Provide the (x, y) coordinate of the cell's center where the given text is located.  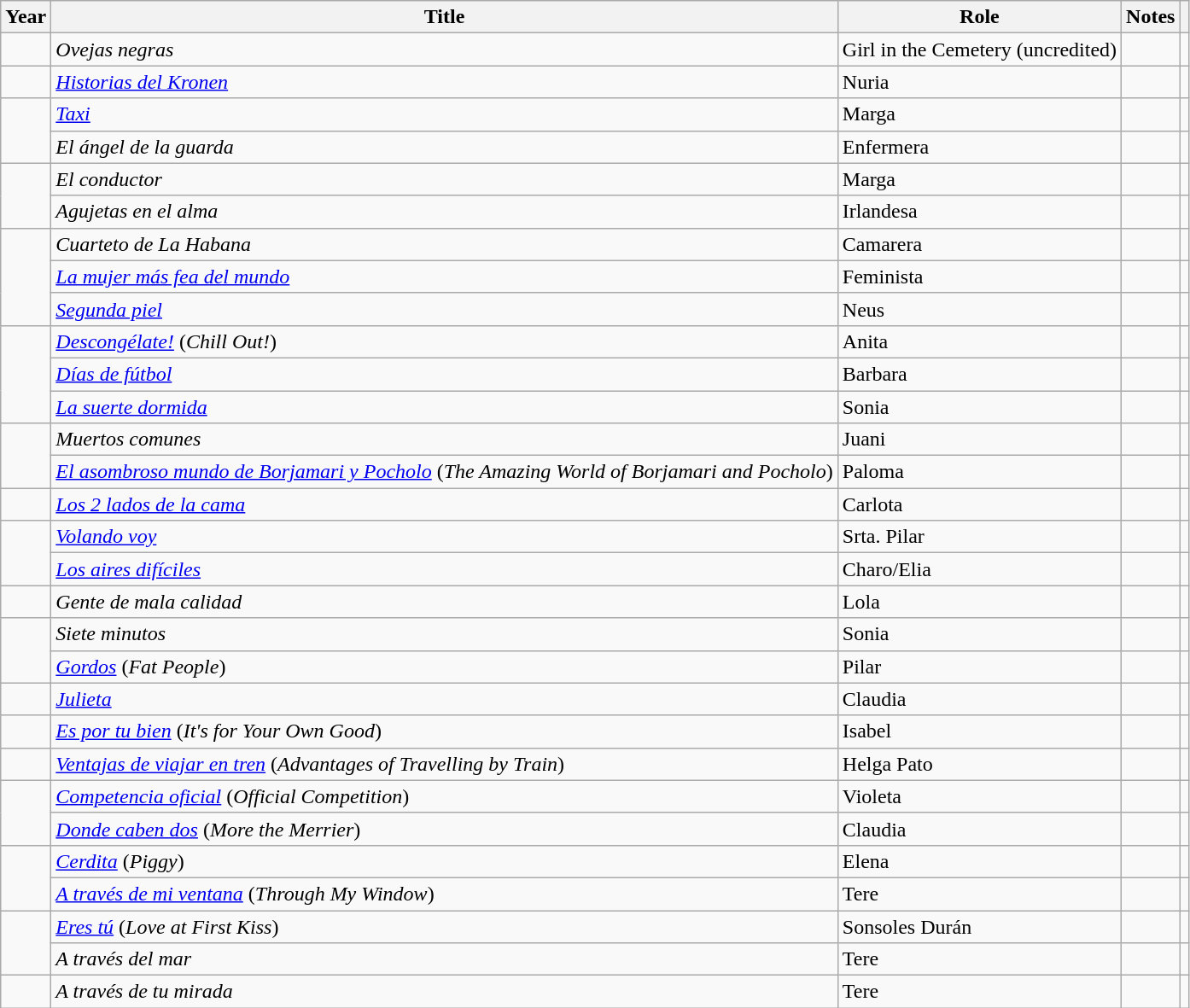
La mujer más fea del mundo (444, 277)
Gordos (Fat People) (444, 667)
Los aires difíciles (444, 569)
Sonsoles Durán (979, 926)
Charo/Elia (979, 569)
Eres tú (Love at First Kiss) (444, 926)
Carlota (979, 504)
Nuria (979, 82)
Ventajas de viajar en tren (Advantages of Travelling by Train) (444, 764)
Camarera (979, 244)
Year (26, 17)
Agujetas en el alma (444, 212)
Julieta (444, 699)
Isabel (979, 731)
Violeta (979, 796)
Helga Pato (979, 764)
Descongélate! (Chill Out!) (444, 341)
Elena (979, 861)
Volando voy (444, 537)
El ángel de la guarda (444, 147)
Muertos comunes (444, 440)
Competencia oficial (Official Competition) (444, 796)
A través de tu mirada (444, 992)
Srta. Pilar (979, 537)
Notes (1151, 17)
Taxi (444, 114)
Lola (979, 602)
Cuarteto de La Habana (444, 244)
Role (979, 17)
Paloma (979, 472)
Ovejas negras (444, 50)
Title (444, 17)
Juani (979, 440)
Donde caben dos (More the Merrier) (444, 829)
Historias del Kronen (444, 82)
El asombroso mundo de Borjamari y Pocholo (The Amazing World of Borjamari and Pocholo) (444, 472)
Siete minutos (444, 634)
Girl in the Cemetery (uncredited) (979, 50)
Anita (979, 341)
Irlandesa (979, 212)
Barbara (979, 374)
A través del mar (444, 959)
Enfermera (979, 147)
Pilar (979, 667)
Segunda piel (444, 309)
Cerdita (Piggy) (444, 861)
Días de fútbol (444, 374)
Es por tu bien (It's for Your Own Good) (444, 731)
Los 2 lados de la cama (444, 504)
Feminista (979, 277)
La suerte dormida (444, 407)
A través de mi ventana (Through My Window) (444, 894)
Neus (979, 309)
Gente de mala calidad (444, 602)
El conductor (444, 179)
